Detect which cell encompasses the target text, then output its [X, Y] center coordinate. 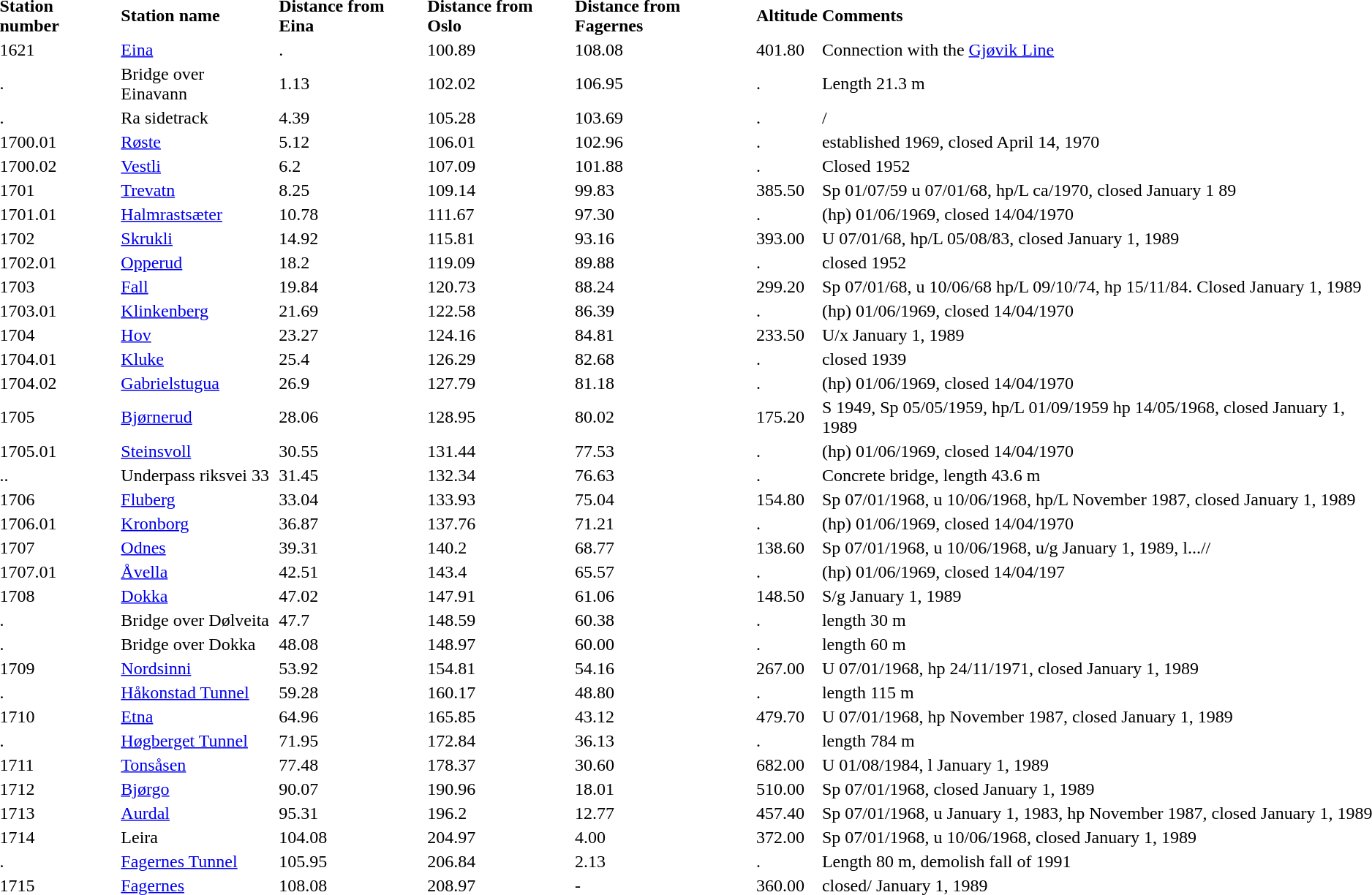
86.39 [663, 311]
88.24 [663, 287]
101.88 [663, 166]
23.27 [351, 335]
77.53 [663, 451]
Klinkenberg [197, 311]
126.29 [499, 359]
Fall [197, 287]
36.87 [351, 524]
14.92 [351, 238]
12.77 [663, 813]
84.81 [663, 335]
68.77 [663, 548]
Bridge over Einavann [197, 83]
64.96 [351, 717]
42.51 [351, 572]
Steinsvoll [197, 451]
140.2 [499, 548]
105.95 [351, 861]
90.07 [351, 789]
147.91 [499, 596]
53.92 [351, 668]
115.81 [499, 238]
Tonsåsen [197, 765]
479.70 [787, 717]
97.30 [663, 214]
71.21 [663, 524]
21.69 [351, 311]
104.08 [351, 837]
137.76 [499, 524]
133.93 [499, 499]
33.04 [351, 499]
2.13 [663, 861]
Håkonstad Tunnel [197, 692]
372.00 [787, 837]
30.55 [351, 451]
28.06 [351, 417]
108.08 [663, 50]
119.09 [499, 263]
Opperud [197, 263]
109.14 [499, 190]
19.84 [351, 287]
401.80 [787, 50]
206.84 [499, 861]
4.39 [351, 118]
54.16 [663, 668]
47.7 [351, 620]
Aurdal [197, 813]
47.02 [351, 596]
6.2 [351, 166]
148.97 [499, 644]
106.95 [663, 83]
196.2 [499, 813]
120.73 [499, 287]
178.37 [499, 765]
102.02 [499, 83]
233.50 [787, 335]
76.63 [663, 475]
30.60 [663, 765]
Hov [197, 335]
10.78 [351, 214]
100.89 [499, 50]
103.69 [663, 118]
Høgberget Tunnel [197, 741]
Eina [197, 50]
682.00 [787, 765]
Kluke [197, 359]
154.80 [787, 499]
93.16 [663, 238]
299.20 [787, 287]
393.00 [787, 238]
48.80 [663, 692]
36.13 [663, 741]
18.2 [351, 263]
75.04 [663, 499]
89.88 [663, 263]
8.25 [351, 190]
Odnes [197, 548]
48.08 [351, 644]
175.20 [787, 417]
267.00 [787, 668]
1.13 [351, 83]
Ra sidetrack [197, 118]
Bjørgo [197, 789]
385.50 [787, 190]
Underpass riksvei 33 [197, 475]
510.00 [787, 789]
127.79 [499, 383]
Nordsinni [197, 668]
71.95 [351, 741]
60.00 [663, 644]
190.96 [499, 789]
Fluberg [197, 499]
99.83 [663, 190]
43.12 [663, 717]
106.01 [499, 142]
Åvella [197, 572]
457.40 [787, 813]
128.95 [499, 417]
Leira [197, 837]
25.4 [351, 359]
26.9 [351, 383]
82.68 [663, 359]
Bjørnerud [197, 417]
Bridge over Dokka [197, 644]
Vestli [197, 166]
Gabrielstugua [197, 383]
31.45 [351, 475]
61.06 [663, 596]
77.48 [351, 765]
Trevatn [197, 190]
148.50 [787, 596]
124.16 [499, 335]
154.81 [499, 668]
Kronborg [197, 524]
Bridge over Dølveita [197, 620]
111.67 [499, 214]
204.97 [499, 837]
4.00 [663, 837]
143.4 [499, 572]
138.60 [787, 548]
39.31 [351, 548]
102.96 [663, 142]
107.09 [499, 166]
18.01 [663, 789]
Dokka [197, 596]
80.02 [663, 417]
65.57 [663, 572]
172.84 [499, 741]
132.34 [499, 475]
165.85 [499, 717]
122.58 [499, 311]
5.12 [351, 142]
131.44 [499, 451]
Etna [197, 717]
Fagernes Tunnel [197, 861]
60.38 [663, 620]
160.17 [499, 692]
148.59 [499, 620]
81.18 [663, 383]
95.31 [351, 813]
105.28 [499, 118]
59.28 [351, 692]
Skrukli [197, 238]
Halmrastsæter [197, 214]
Røste [197, 142]
